Capture the cell that displays the provided text and extract its [x, y] central coordinate. 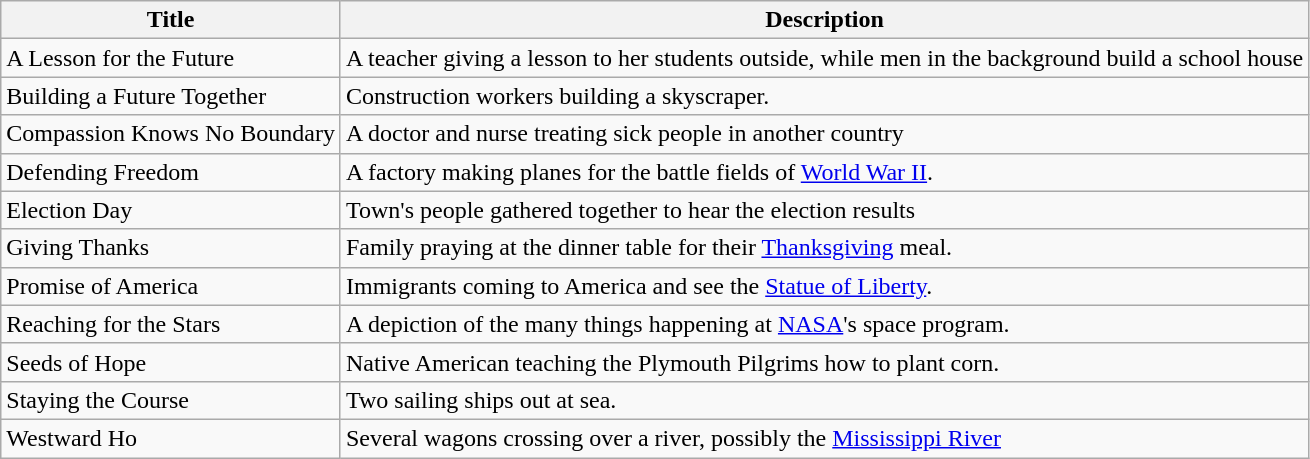
A factory making planes for the battle fields of World War II. [824, 172]
Several wagons crossing over a river, possibly the Mississippi River [824, 438]
Two sailing ships out at sea. [824, 400]
Westward Ho [171, 438]
Election Day [171, 210]
Description [824, 20]
Immigrants coming to America and see the Statue of Liberty. [824, 286]
Promise of America [171, 286]
Reaching for the Stars [171, 324]
Construction workers building a skyscraper. [824, 96]
Staying the Course [171, 400]
A teacher giving a lesson to her students outside, while men in the background build a school house [824, 58]
A Lesson for the Future [171, 58]
Giving Thanks [171, 248]
Title [171, 20]
Town's people gathered together to hear the election results [824, 210]
Native American teaching the Plymouth Pilgrims how to plant corn. [824, 362]
Family praying at the dinner table for their Thanksgiving meal. [824, 248]
A depiction of the many things happening at NASA's space program. [824, 324]
Defending Freedom [171, 172]
Building a Future Together [171, 96]
Seeds of Hope [171, 362]
Compassion Knows No Boundary [171, 134]
A doctor and nurse treating sick people in another country [824, 134]
